Provide the (X, Y) coordinate of the cell's center where the given text is located.  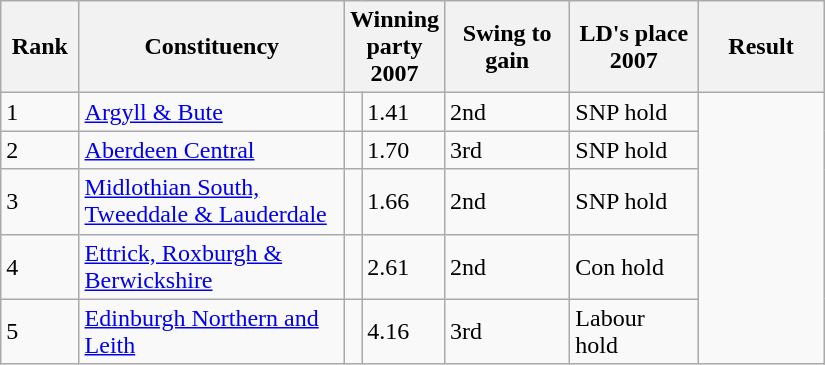
3 (40, 202)
Result (761, 47)
4 (40, 266)
Labour hold (634, 332)
5 (40, 332)
Rank (40, 47)
Con hold (634, 266)
1.41 (404, 112)
Midlothian South, Tweeddale & Lauderdale (212, 202)
LD's place 2007 (634, 47)
Argyll & Bute (212, 112)
1.66 (404, 202)
Swing to gain (508, 47)
1.70 (404, 150)
1 (40, 112)
2 (40, 150)
Constituency (212, 47)
4.16 (404, 332)
Winning party 2007 (395, 47)
Edinburgh Northern and Leith (212, 332)
Aberdeen Central (212, 150)
2.61 (404, 266)
Ettrick, Roxburgh & Berwickshire (212, 266)
